Output the (x, y) coordinate of the center of the cell containing the given text.  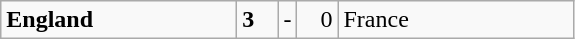
- (288, 20)
England (119, 20)
0 (318, 20)
France (456, 20)
3 (258, 20)
